Detect which cell encompasses the target text, then output its (x, y) center coordinate. 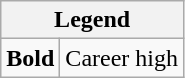
Bold (30, 58)
Career high (122, 58)
Legend (92, 20)
